Return [X, Y] of the center of cell containing provided text 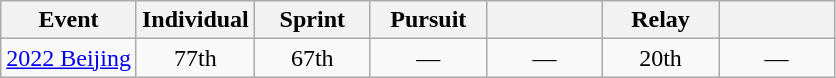
Sprint [312, 20]
Pursuit [428, 20]
67th [312, 58]
Individual [195, 20]
77th [195, 58]
2022 Beijing [69, 58]
Relay [660, 20]
Event [69, 20]
20th [660, 58]
